Provide the (X, Y) coordinate of the cell's center where the given text is located.  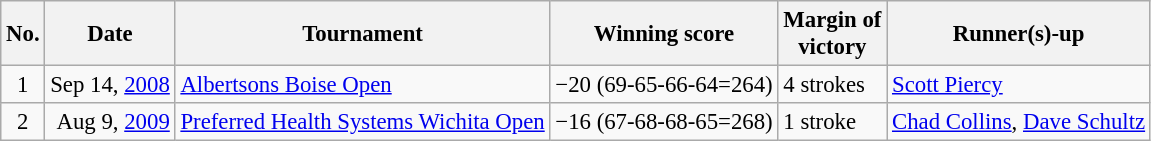
Runner(s)-up (1019, 34)
Winning score (664, 34)
Sep 14, 2008 (110, 85)
Scott Piercy (1019, 85)
Aug 9, 2009 (110, 122)
Date (110, 34)
4 strokes (832, 85)
Albertsons Boise Open (362, 85)
−16 (67-68-68-65=268) (664, 122)
−20 (69-65-66-64=264) (664, 85)
1 (23, 85)
Tournament (362, 34)
2 (23, 122)
1 stroke (832, 122)
Margin ofvictory (832, 34)
No. (23, 34)
Preferred Health Systems Wichita Open (362, 122)
Chad Collins, Dave Schultz (1019, 122)
